Scan for the cell matching the given text and deliver its (x, y) coordinate at center. 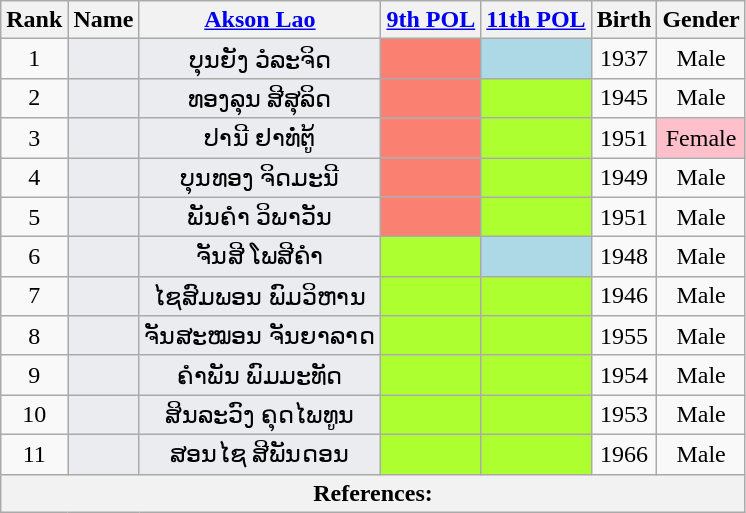
2 (34, 98)
1954 (624, 375)
Birth (624, 20)
ບຸນຍັງ ວໍລະຈິດ (260, 59)
1966 (624, 454)
1945 (624, 98)
9th POL (431, 20)
Akson Lao (260, 20)
1948 (624, 257)
1955 (624, 336)
9 (34, 375)
ທອງລຸນ ສີສຸລິດ (260, 98)
10 (34, 415)
1949 (624, 178)
4 (34, 178)
ພັນຄໍາ ວິພາວັນ (260, 217)
ບຸນທອງ ຈິດມະນີ (260, 178)
1937 (624, 59)
11th POL (536, 20)
1 (34, 59)
1953 (624, 415)
ຄໍາພັນ ພົມມະທັດ (260, 375)
ຈັນສີ ໂພສີຄຳ (260, 257)
6 (34, 257)
7 (34, 296)
Rank (34, 20)
8 (34, 336)
ສອນໄຊ ສີພັນດອນ (260, 454)
ປານີ ຢາທໍ່ຕູ້ (260, 138)
11 (34, 454)
ໄຊສົມພອນ ພົມວິຫານ (260, 296)
ຈັນສະໝອນ ຈັນຍາລາດ (260, 336)
References: (373, 493)
ສິນລະວົງ ຄຸດໄພທູນ (260, 415)
Female (701, 138)
1946 (624, 296)
3 (34, 138)
Name (104, 20)
Gender (701, 20)
5 (34, 217)
